From the cell containing the given text, extract its center point as (x, y) coordinate. 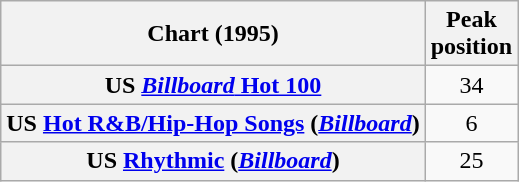
34 (471, 85)
Chart (1995) (213, 34)
US Rhythmic (Billboard) (213, 161)
Peakposition (471, 34)
US Billboard Hot 100 (213, 85)
US Hot R&B/Hip-Hop Songs (Billboard) (213, 123)
6 (471, 123)
25 (471, 161)
